For the text-containing cell, return its midpoint in (x, y) coordinate format. 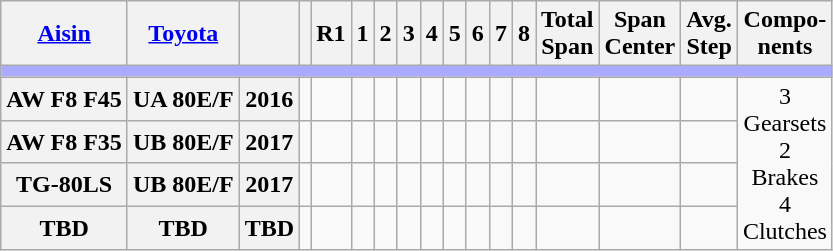
3 (408, 34)
SpanCenter (640, 34)
UA 80E/F (183, 98)
4 (432, 34)
8 (524, 34)
2016 (269, 98)
AW F8 F35 (64, 142)
Aisin (64, 34)
7 (500, 34)
AW F8 F45 (64, 98)
TG-80LS (64, 184)
TotalSpan (568, 34)
Compo-nents (784, 34)
Avg.Step (710, 34)
R1 (331, 34)
6 (478, 34)
5 (454, 34)
Toyota (183, 34)
1 (362, 34)
2 (386, 34)
3Gearsets2Brakes4Clutches (784, 164)
